Locate the cell with the specified text and output its [x, y] center coordinate. 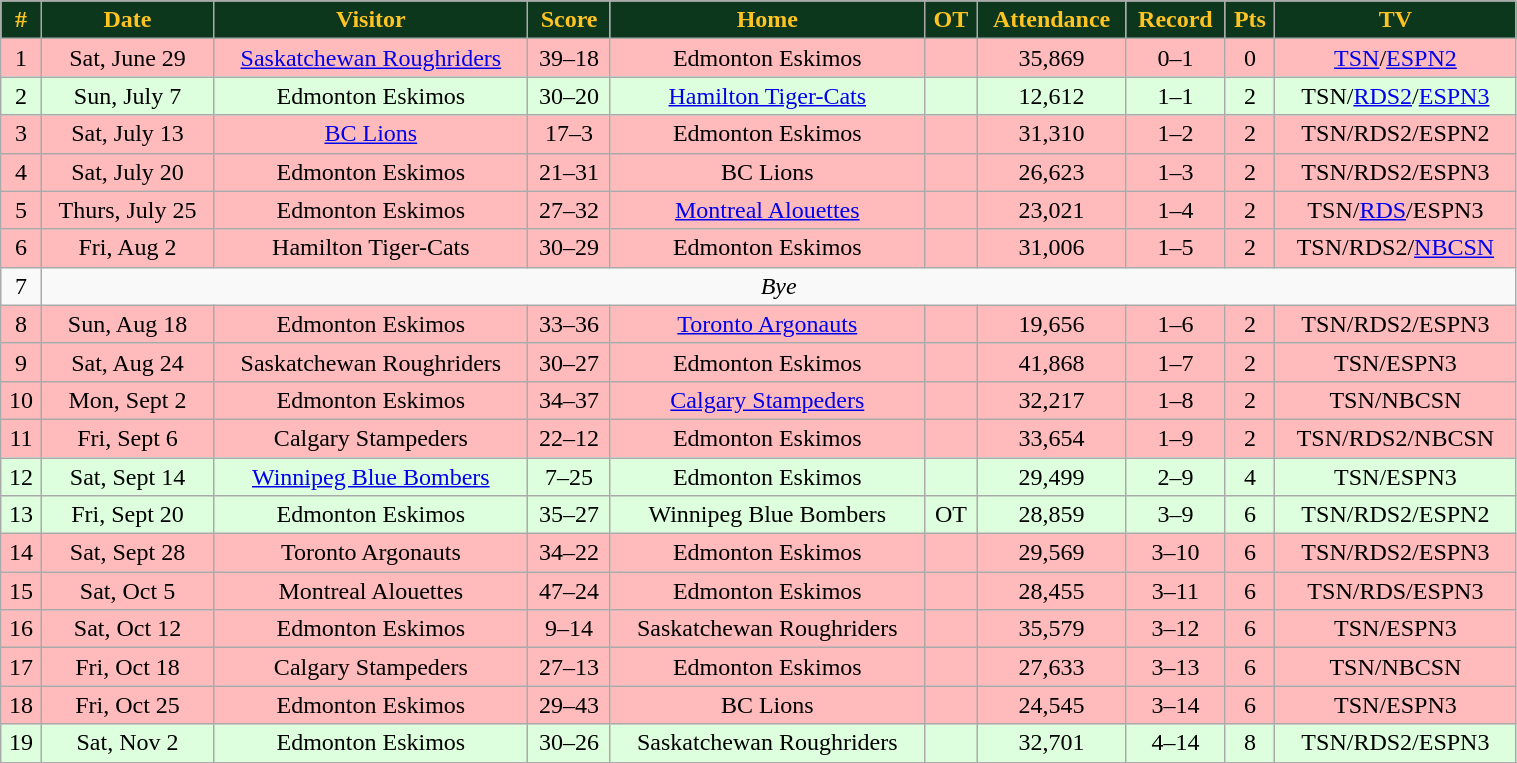
30–26 [569, 743]
Fri, Sept 20 [127, 515]
3–10 [1176, 553]
2–9 [1176, 477]
0–1 [1176, 58]
Fri, Sept 6 [127, 438]
24,545 [1051, 705]
31,310 [1051, 134]
Sat, Oct 5 [127, 591]
32,217 [1051, 400]
10 [22, 400]
22–12 [569, 438]
Pts [1250, 20]
Fri, Aug 2 [127, 248]
13 [22, 515]
1–1 [1176, 96]
9–14 [569, 629]
3–13 [1176, 667]
29,569 [1051, 553]
Bye [778, 286]
3–11 [1176, 591]
21–31 [569, 172]
Sat, July 13 [127, 134]
Fri, Oct 18 [127, 667]
Thurs, July 25 [127, 210]
17–3 [569, 134]
12,612 [1051, 96]
4–14 [1176, 743]
Attendance [1051, 20]
Sat, July 20 [127, 172]
35,869 [1051, 58]
1–8 [1176, 400]
12 [22, 477]
34–37 [569, 400]
1–2 [1176, 134]
Home [767, 20]
TSN/ESPN2 [1396, 58]
27,633 [1051, 667]
TV [1396, 20]
17 [22, 667]
1–5 [1176, 248]
Mon, Sept 2 [127, 400]
Sat, Sept 14 [127, 477]
7–25 [569, 477]
5 [22, 210]
35–27 [569, 515]
26,623 [1051, 172]
30–29 [569, 248]
Sat, Oct 12 [127, 629]
3–9 [1176, 515]
28,859 [1051, 515]
9 [22, 362]
15 [22, 591]
7 [22, 286]
Sat, Nov 2 [127, 743]
0 [1250, 58]
1–6 [1176, 324]
3–14 [1176, 705]
Date [127, 20]
1–4 [1176, 210]
33–36 [569, 324]
30–20 [569, 96]
23,021 [1051, 210]
31,006 [1051, 248]
Score [569, 20]
3 [22, 134]
27–32 [569, 210]
11 [22, 438]
30–27 [569, 362]
Visitor [371, 20]
Sat, June 29 [127, 58]
33,654 [1051, 438]
39–18 [569, 58]
# [22, 20]
1–3 [1176, 172]
Sun, July 7 [127, 96]
35,579 [1051, 629]
1 [22, 58]
29,499 [1051, 477]
1–9 [1176, 438]
27–13 [569, 667]
34–22 [569, 553]
19 [22, 743]
41,868 [1051, 362]
16 [22, 629]
47–24 [569, 591]
Sat, Aug 24 [127, 362]
Sun, Aug 18 [127, 324]
3–12 [1176, 629]
19,656 [1051, 324]
Fri, Oct 25 [127, 705]
28,455 [1051, 591]
29–43 [569, 705]
32,701 [1051, 743]
1–7 [1176, 362]
Sat, Sept 28 [127, 553]
Record [1176, 20]
18 [22, 705]
14 [22, 553]
